Capture the cell that displays the provided text and extract its (x, y) central coordinate. 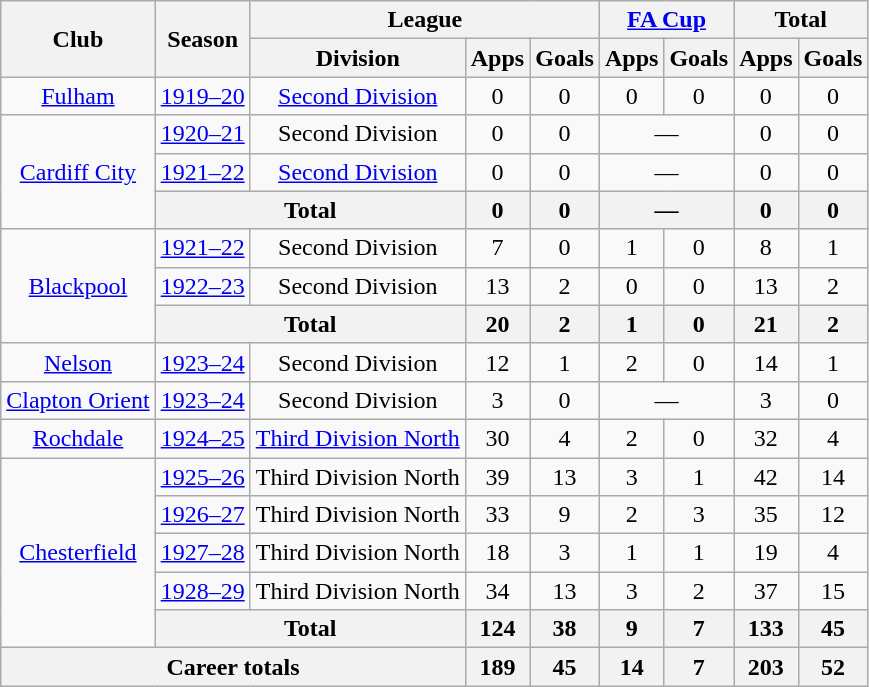
133 (766, 629)
33 (497, 515)
30 (497, 438)
Blackpool (78, 286)
34 (497, 591)
Rochdale (78, 438)
1924–25 (202, 438)
Nelson (78, 362)
35 (766, 515)
18 (497, 553)
52 (833, 667)
8 (766, 248)
Clapton Orient (78, 400)
15 (833, 591)
20 (497, 324)
Division (358, 58)
189 (497, 667)
1926–27 (202, 515)
37 (766, 591)
1922–23 (202, 286)
42 (766, 477)
FA Cup (666, 20)
Chesterfield (78, 553)
32 (766, 438)
Career totals (234, 667)
1920–21 (202, 134)
38 (565, 629)
1927–28 (202, 553)
League (424, 20)
1925–26 (202, 477)
203 (766, 667)
39 (497, 477)
1928–29 (202, 591)
21 (766, 324)
Season (202, 39)
124 (497, 629)
Cardiff City (78, 172)
Fulham (78, 96)
Club (78, 39)
1919–20 (202, 96)
19 (766, 553)
